From the cell containing the given text, extract its center point as [x, y] coordinate. 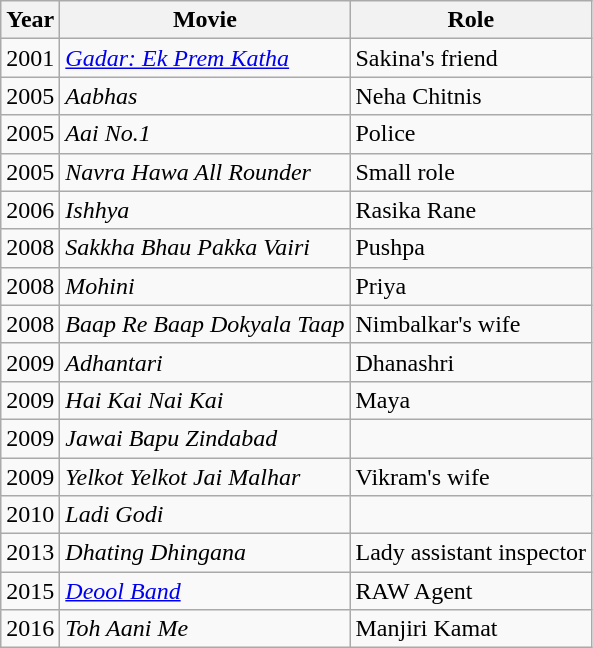
Sakina's friend [471, 58]
2001 [30, 58]
Baap Re Baap Dokyala Taap [205, 324]
Mohini [205, 286]
Jawai Bapu Zindabad [205, 438]
Aabhas [205, 96]
Sakkha Bhau Pakka Vairi [205, 248]
RAW Agent [471, 591]
Role [471, 20]
Pushpa [471, 248]
Small role [471, 172]
Ladi Godi [205, 515]
2015 [30, 591]
Adhantari [205, 362]
Toh Aani Me [205, 629]
Navra Hawa All Rounder [205, 172]
Ishhya [205, 210]
Nimbalkar's wife [471, 324]
2016 [30, 629]
2006 [30, 210]
Hai Kai Nai Kai [205, 400]
Rasika Rane [471, 210]
Manjiri Kamat [471, 629]
Dhating Dhingana [205, 553]
Maya [471, 400]
Gadar: Ek Prem Katha [205, 58]
Neha Chitnis [471, 96]
Deool Band [205, 591]
Aai No.1 [205, 134]
Dhanashri [471, 362]
2013 [30, 553]
2010 [30, 515]
Movie [205, 20]
Year [30, 20]
Police [471, 134]
Vikram's wife [471, 477]
Yelkot Yelkot Jai Malhar [205, 477]
Lady assistant inspector [471, 553]
Priya [471, 286]
